Pinpoint the cell where the given text exists, returning its (x, y) midpoint coordinate. 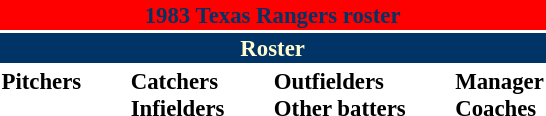
1983 Texas Rangers roster (272, 15)
Roster (272, 48)
